Determine the [x, y] coordinate at the center of the cell enclosing the given text.  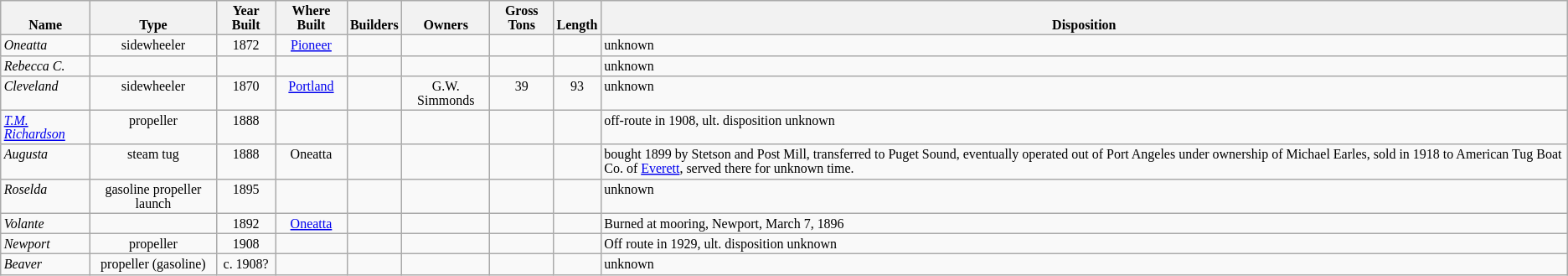
39 [522, 92]
1908 [246, 243]
c. 1908? [246, 264]
1892 [246, 223]
Cleveland [45, 92]
Gross Tons [522, 18]
1895 [246, 196]
Pioneer [312, 45]
Burned at mooring, Newport, March 7, 1896 [1084, 223]
Length [578, 18]
Augusta [45, 161]
1870 [246, 92]
gasoline propeller launch [154, 196]
1872 [246, 45]
Owners [446, 18]
Name [45, 18]
Volante [45, 223]
G.W. Simmonds [446, 92]
Year Built [246, 18]
T.M. Richardson [45, 128]
steam tug [154, 161]
93 [578, 92]
Disposition [1084, 18]
propeller (gasoline) [154, 264]
Newport [45, 243]
Where Built [312, 18]
off-route in 1908, ult. disposition unknown [1084, 128]
Builders [374, 18]
Roselda [45, 196]
Off route in 1929, ult. disposition unknown [1084, 243]
Type [154, 18]
Rebecca C. [45, 65]
Portland [312, 92]
Beaver [45, 264]
